For the text-containing cell, return its midpoint in (X, Y) coordinate format. 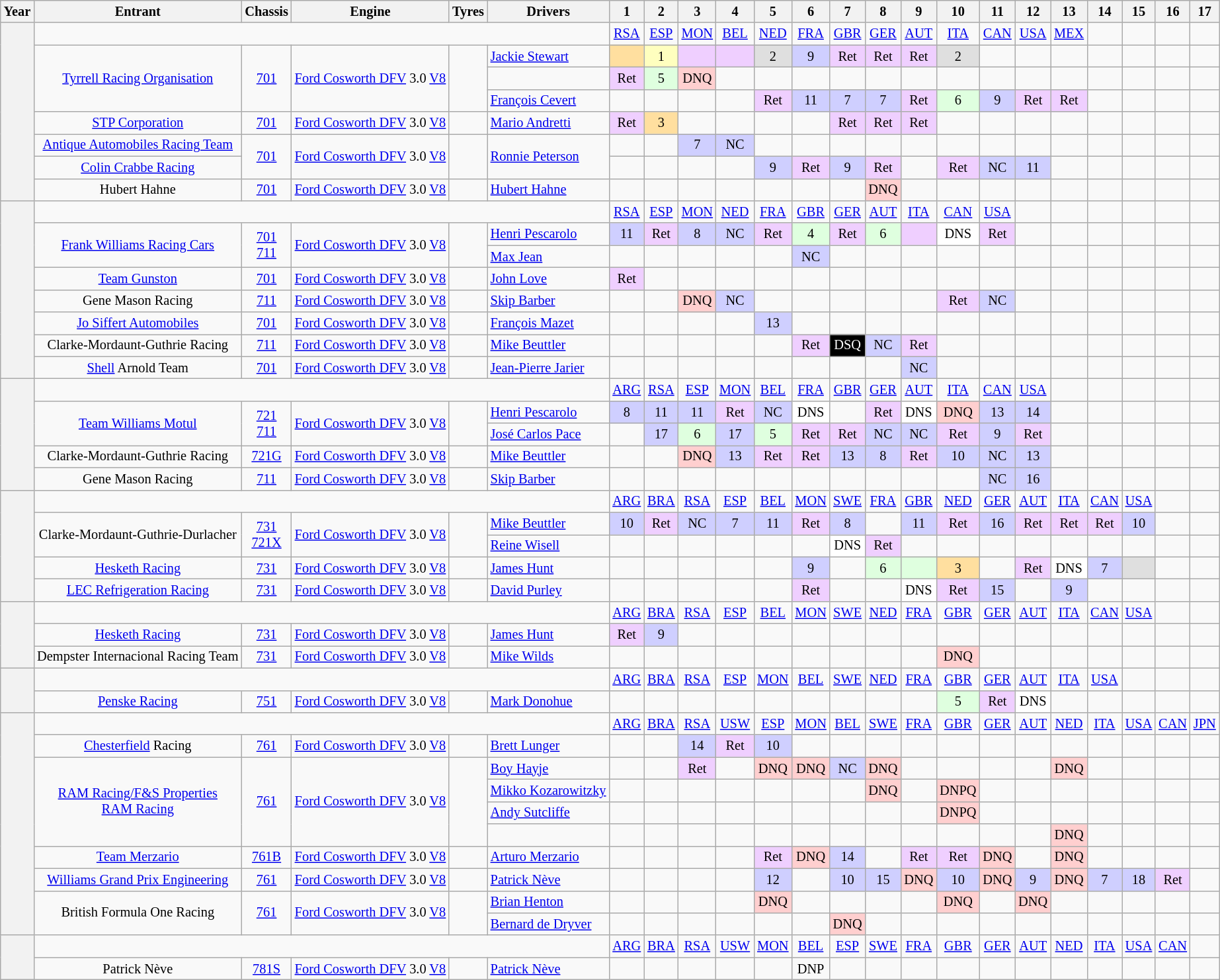
Team Williams Motul (138, 423)
MEX (1069, 34)
Brett Lunger (549, 746)
José Carlos Pace (549, 434)
Brian Henton (549, 902)
Jackie Stewart (549, 56)
DSQ (848, 345)
British Formula One Racing (138, 913)
Arturo Merzario (549, 857)
DNP (811, 969)
701711 (266, 245)
STP Corporation (138, 123)
Antique Automobiles Racing Team (138, 145)
Colin Crabbe Racing (138, 167)
François Cevert (549, 101)
RAM Racing/F&S PropertiesRAM Racing (138, 801)
Drivers (549, 11)
Year (17, 11)
Team Merzario (138, 857)
Max Jean (549, 257)
Mario Andretti (549, 123)
Team Gunston (138, 278)
Tyrrell Racing Organisation (138, 78)
John Love (549, 278)
JPN (1205, 723)
Andy Sutcliffe (549, 813)
Tyres (468, 11)
Frank Williams Racing Cars (138, 245)
Chesterfield Racing (138, 746)
François Mazet (549, 323)
Reine Wisell (549, 546)
Dempster Internacional Racing Team (138, 657)
Shell Arnold Team (138, 368)
Entrant (138, 11)
Boy Hayje (549, 768)
Jo Siffert Automobiles (138, 323)
Clarke-Mordaunt-Guthrie-Durlacher (138, 534)
Jean-Pierre Jarier (549, 368)
Chassis (266, 11)
781S (266, 969)
David Purley (549, 590)
751 (266, 702)
18 (1139, 879)
Mark Donohue (549, 702)
Ronnie Peterson (549, 156)
LEC Refrigeration Racing (138, 590)
721711 (266, 423)
Williams Grand Prix Engineering (138, 879)
Engine (370, 11)
Penske Racing (138, 702)
761B (266, 857)
731721X (266, 534)
721G (266, 456)
Bernard de Dryver (549, 924)
Mikko Kozarowitzky (549, 790)
Mike Wilds (549, 657)
